Extract the (x, y) coordinate from the center of the cell holding the provided text.  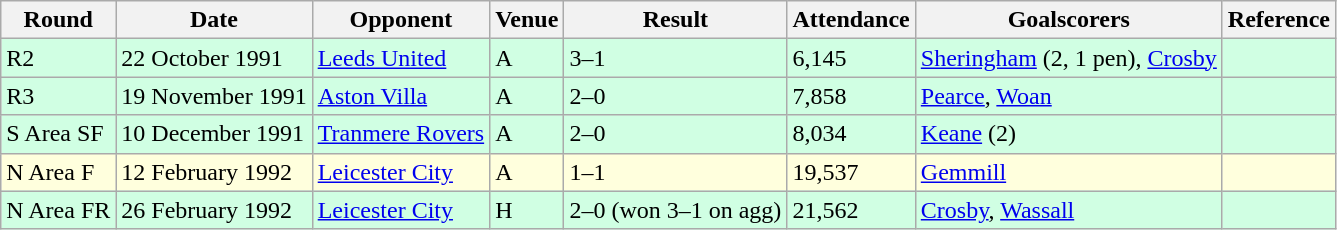
Crosby, Wassall (1068, 210)
Date (214, 20)
S Area SF (58, 134)
Gemmill (1068, 172)
22 October 1991 (214, 58)
N Area FR (58, 210)
1–1 (676, 172)
R2 (58, 58)
H (527, 210)
Sheringham (2, 1 pen), Crosby (1068, 58)
Aston Villa (400, 96)
10 December 1991 (214, 134)
2–0 (won 3–1 on agg) (676, 210)
19 November 1991 (214, 96)
19,537 (851, 172)
12 February 1992 (214, 172)
Pearce, Woan (1068, 96)
7,858 (851, 96)
Leeds United (400, 58)
Result (676, 20)
Goalscorers (1068, 20)
Venue (527, 20)
Keane (2) (1068, 134)
8,034 (851, 134)
Opponent (400, 20)
Attendance (851, 20)
N Area F (58, 172)
Round (58, 20)
6,145 (851, 58)
3–1 (676, 58)
26 February 1992 (214, 210)
21,562 (851, 210)
Tranmere Rovers (400, 134)
Reference (1278, 20)
R3 (58, 96)
